Capture the cell that displays the provided text and extract its [X, Y] central coordinate. 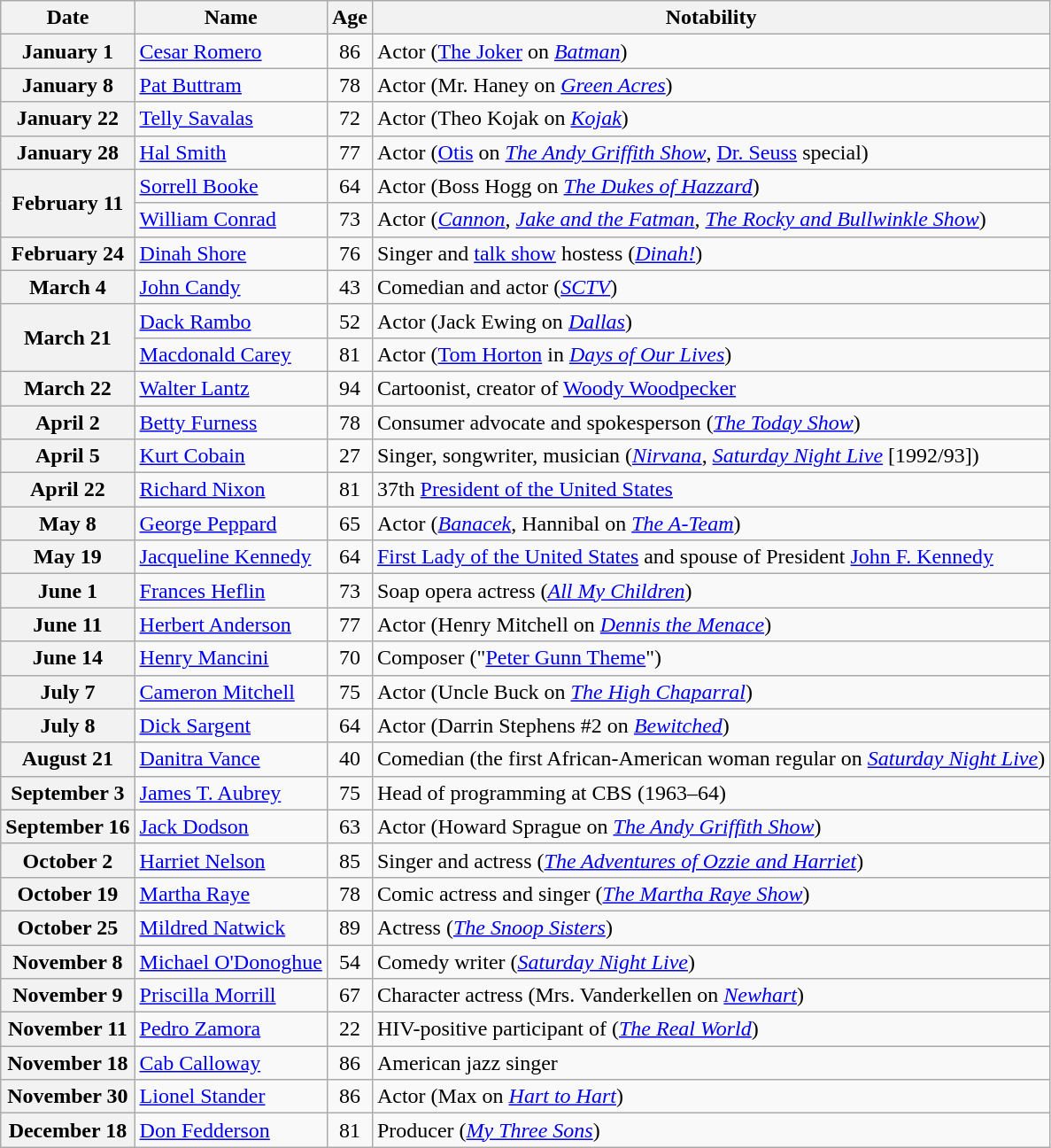
Soap opera actress (All My Children) [710, 591]
October 19 [67, 894]
67 [349, 996]
January 1 [67, 51]
Jacqueline Kennedy [230, 557]
Cesar Romero [230, 51]
Sorrell Booke [230, 186]
Singer and talk show hostess (Dinah!) [710, 253]
63 [349, 826]
Dinah Shore [230, 253]
Comedy writer (Saturday Night Live) [710, 961]
November 11 [67, 1029]
22 [349, 1029]
June 14 [67, 658]
Actor (Max on Hart to Hart) [710, 1097]
September 3 [67, 793]
Actor (Banacek, Hannibal on The A-Team) [710, 524]
Actor (The Joker on Batman) [710, 51]
March 22 [67, 388]
Consumer advocate and spokesperson (The Today Show) [710, 423]
Actor (Boss Hogg on The Dukes of Hazzard) [710, 186]
Actor (Otis on The Andy Griffith Show, Dr. Seuss special) [710, 152]
Composer ("Peter Gunn Theme") [710, 658]
April 5 [67, 456]
Martha Raye [230, 894]
James T. Aubrey [230, 793]
January 22 [67, 119]
Actor (Darrin Stephens #2 on Bewitched) [710, 725]
Herbert Anderson [230, 624]
Walter Lantz [230, 388]
December 18 [67, 1130]
Harriet Nelson [230, 860]
Dack Rambo [230, 321]
HIV-positive participant of (The Real World) [710, 1029]
February 11 [67, 203]
First Lady of the United States and spouse of President John F. Kennedy [710, 557]
Comic actress and singer (The Martha Raye Show) [710, 894]
Kurt Cobain [230, 456]
Actress (The Snoop Sisters) [710, 927]
June 1 [67, 591]
Comedian and actor (SCTV) [710, 287]
November 18 [67, 1063]
May 19 [67, 557]
September 16 [67, 826]
Actor (Cannon, Jake and the Fatman, The Rocky and Bullwinkle Show) [710, 220]
Actor (Theo Kojak on Kojak) [710, 119]
72 [349, 119]
Telly Savalas [230, 119]
May 8 [67, 524]
October 25 [67, 927]
Date [67, 18]
July 8 [67, 725]
Cartoonist, creator of Woody Woodpecker [710, 388]
Mildred Natwick [230, 927]
January 28 [67, 152]
37th President of the United States [710, 490]
54 [349, 961]
Actor (Mr. Haney on Green Acres) [710, 85]
Actor (Jack Ewing on Dallas) [710, 321]
Danitra Vance [230, 759]
85 [349, 860]
Singer and actress (The Adventures of Ozzie and Harriet) [710, 860]
American jazz singer [710, 1063]
June 11 [67, 624]
Age [349, 18]
October 2 [67, 860]
November 8 [67, 961]
Hal Smith [230, 152]
65 [349, 524]
Head of programming at CBS (1963–64) [710, 793]
November 9 [67, 996]
Pat Buttram [230, 85]
89 [349, 927]
February 24 [67, 253]
Producer (My Three Sons) [710, 1130]
Singer, songwriter, musician (Nirvana, Saturday Night Live [1992/93]) [710, 456]
March 21 [67, 337]
70 [349, 658]
27 [349, 456]
Cab Calloway [230, 1063]
Henry Mancini [230, 658]
George Peppard [230, 524]
Name [230, 18]
Betty Furness [230, 423]
Actor (Tom Horton in Days of Our Lives) [710, 354]
Comedian (the first African-American woman regular on Saturday Night Live) [710, 759]
April 22 [67, 490]
Actor (Henry Mitchell on Dennis the Menace) [710, 624]
Lionel Stander [230, 1097]
94 [349, 388]
January 8 [67, 85]
July 7 [67, 692]
November 30 [67, 1097]
Character actress (Mrs. Vanderkellen on Newhart) [710, 996]
Michael O'Donoghue [230, 961]
Richard Nixon [230, 490]
Cameron Mitchell [230, 692]
Actor (Uncle Buck on The High Chaparral) [710, 692]
Actor (Howard Sprague on The Andy Griffith Show) [710, 826]
43 [349, 287]
April 2 [67, 423]
76 [349, 253]
Pedro Zamora [230, 1029]
Macdonald Carey [230, 354]
Priscilla Morrill [230, 996]
52 [349, 321]
March 4 [67, 287]
William Conrad [230, 220]
Dick Sargent [230, 725]
Notability [710, 18]
Jack Dodson [230, 826]
40 [349, 759]
Frances Heflin [230, 591]
John Candy [230, 287]
Don Fedderson [230, 1130]
August 21 [67, 759]
